Pinpoint the cell where the given text exists, returning its [X, Y] midpoint coordinate. 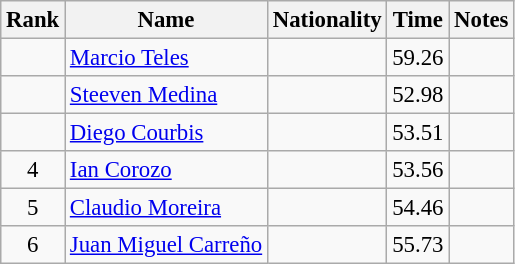
Marcio Teles [166, 58]
Steeven Medina [166, 95]
4 [33, 170]
Time [418, 20]
59.26 [418, 58]
53.51 [418, 133]
Rank [33, 20]
Nationality [326, 20]
Diego Courbis [166, 133]
52.98 [418, 95]
55.73 [418, 245]
54.46 [418, 208]
53.56 [418, 170]
Notes [482, 20]
6 [33, 245]
Ian Corozo [166, 170]
Juan Miguel Carreño [166, 245]
Name [166, 20]
Claudio Moreira [166, 208]
5 [33, 208]
